Return [X, Y] of the center of cell containing provided text 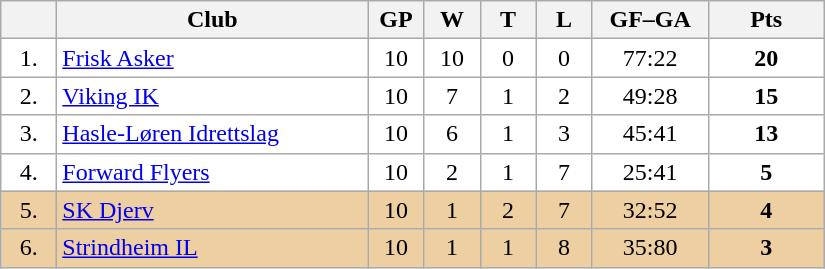
45:41 [650, 134]
25:41 [650, 172]
T [508, 20]
Strindheim IL [212, 248]
3. [29, 134]
Club [212, 20]
1. [29, 58]
32:52 [650, 210]
Pts [766, 20]
GP [396, 20]
5 [766, 172]
4. [29, 172]
15 [766, 96]
13 [766, 134]
W [452, 20]
2. [29, 96]
5. [29, 210]
SK Djerv [212, 210]
49:28 [650, 96]
Viking IK [212, 96]
77:22 [650, 58]
20 [766, 58]
Forward Flyers [212, 172]
Frisk Asker [212, 58]
L [564, 20]
GF–GA [650, 20]
8 [564, 248]
4 [766, 210]
6. [29, 248]
Hasle-Løren Idrettslag [212, 134]
6 [452, 134]
35:80 [650, 248]
